Search for the cell housing the specified text and yield its (x, y) center coordinate. 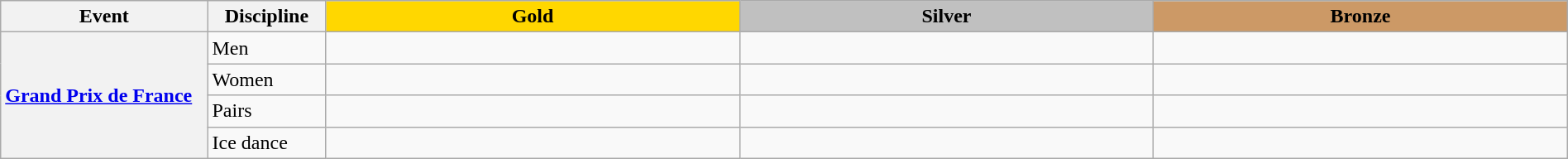
Gold (533, 17)
Women (266, 79)
Men (266, 48)
Discipline (266, 17)
Event (104, 17)
Grand Prix de France (104, 95)
Bronze (1360, 17)
Pairs (266, 111)
Ice dance (266, 142)
Silver (946, 17)
